Locate the cell with the specified text and output its [X, Y] center coordinate. 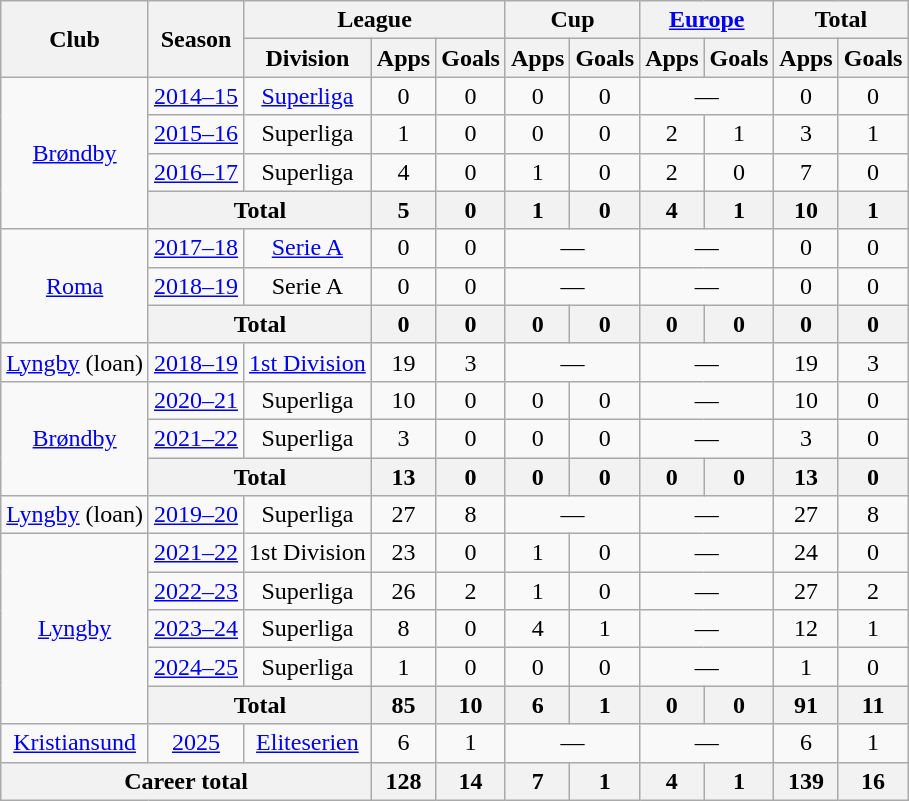
5 [403, 210]
2024–25 [196, 667]
26 [403, 591]
2020–21 [196, 400]
2015–16 [196, 134]
12 [806, 629]
91 [806, 705]
11 [873, 705]
2017–18 [196, 248]
14 [471, 781]
Division [308, 58]
Lyngby [75, 629]
Europe [707, 20]
2016–17 [196, 172]
2014–15 [196, 96]
85 [403, 705]
League [375, 20]
2025 [196, 743]
Club [75, 39]
23 [403, 553]
139 [806, 781]
Eliteserien [308, 743]
16 [873, 781]
24 [806, 553]
Roma [75, 286]
Career total [186, 781]
Kristiansund [75, 743]
128 [403, 781]
2023–24 [196, 629]
2019–20 [196, 515]
2022–23 [196, 591]
Cup [572, 20]
Season [196, 39]
